Detect which cell encompasses the target text, then output its [X, Y] center coordinate. 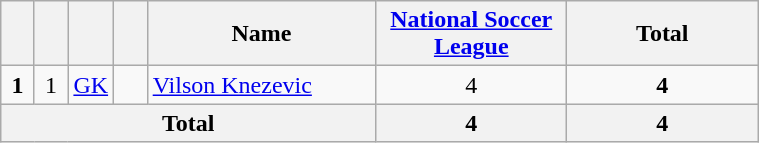
Name [262, 34]
National Soccer League [472, 34]
Vilson Knezevic [262, 85]
GK [91, 85]
